Find where the given text appears and provide that cell's center as (X, Y) coordinate. 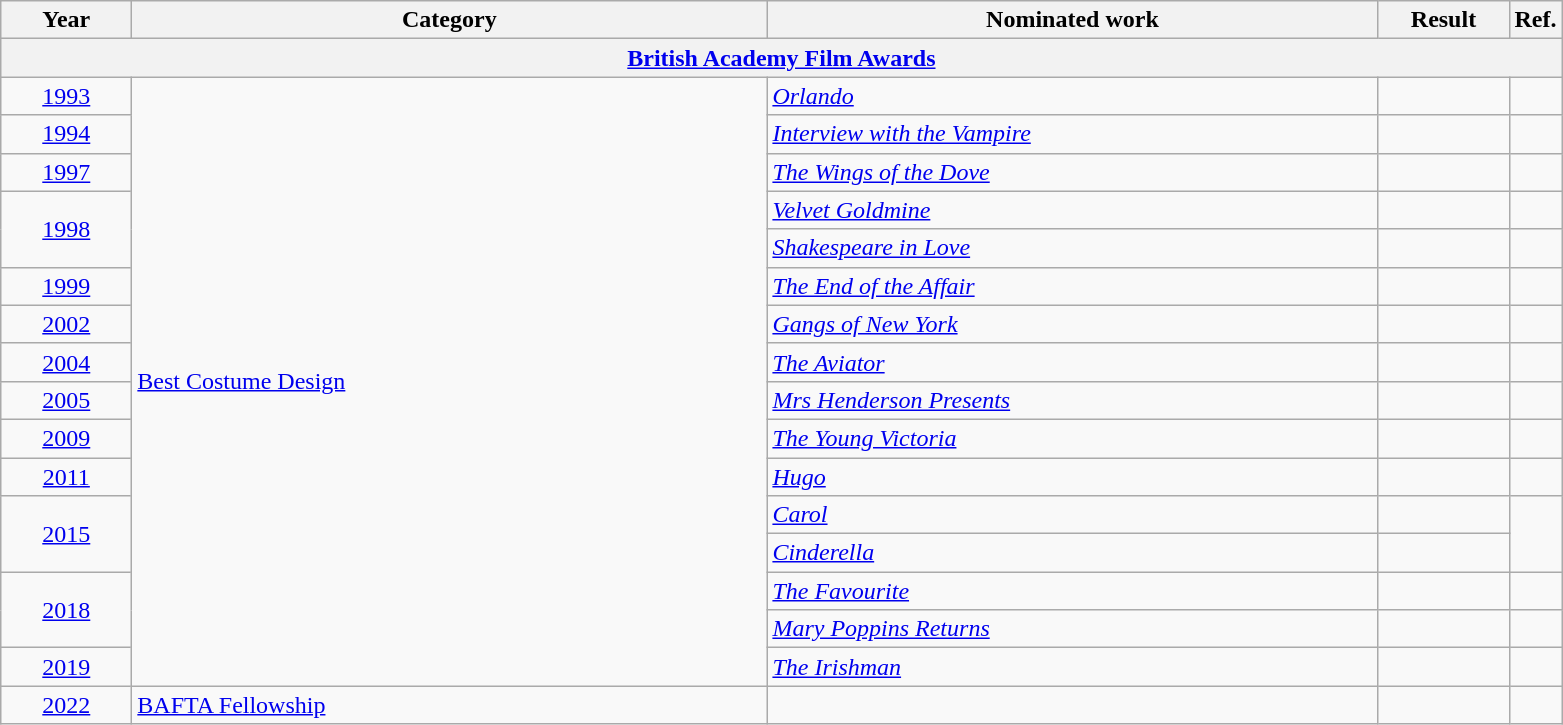
The Wings of the Dove (1072, 172)
1997 (66, 172)
Category (450, 20)
Best Costume Design (450, 382)
1998 (66, 229)
2022 (66, 705)
Mary Poppins Returns (1072, 629)
The Young Victoria (1072, 438)
1994 (66, 134)
Velvet Goldmine (1072, 210)
Result (1444, 20)
2015 (66, 534)
BAFTA Fellowship (450, 705)
The End of the Affair (1072, 286)
Gangs of New York (1072, 324)
Ref. (1536, 20)
1993 (66, 96)
2011 (66, 477)
The Aviator (1072, 362)
Year (66, 20)
2018 (66, 610)
2005 (66, 400)
2002 (66, 324)
Hugo (1072, 477)
Cinderella (1072, 553)
2019 (66, 667)
2004 (66, 362)
Mrs Henderson Presents (1072, 400)
Orlando (1072, 96)
British Academy Film Awards (782, 58)
2009 (66, 438)
The Irishman (1072, 667)
Shakespeare in Love (1072, 248)
The Favourite (1072, 591)
Nominated work (1072, 20)
Carol (1072, 515)
1999 (66, 286)
Interview with the Vampire (1072, 134)
